Return (X, Y) of the center of cell containing provided text 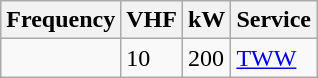
kW (206, 20)
Service (274, 20)
10 (152, 58)
TWW (274, 58)
Frequency (61, 20)
VHF (152, 20)
200 (206, 58)
